Output the (x, y) coordinate of the center of the cell containing the given text.  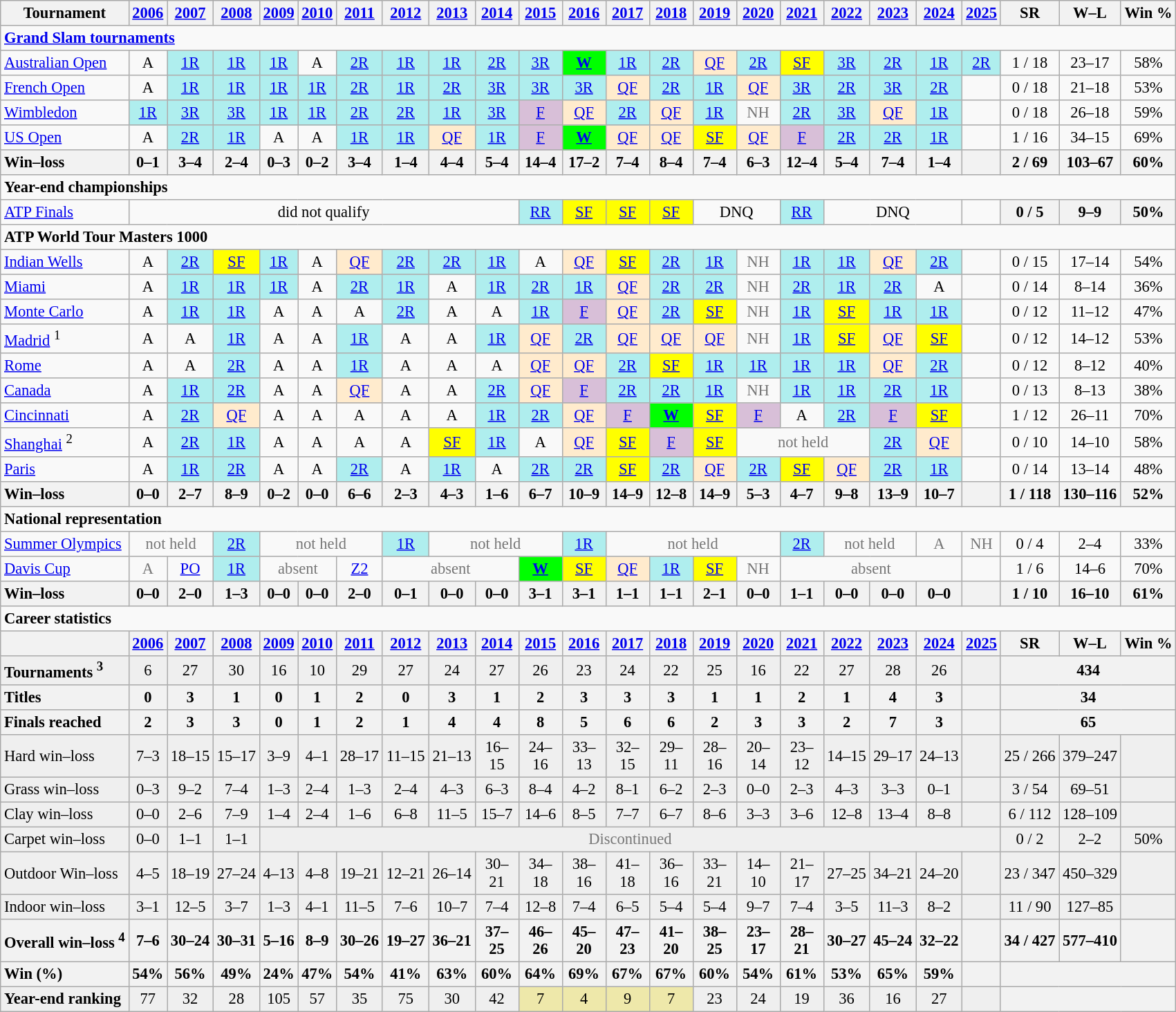
ATP World Tour Masters 1000 (588, 237)
30–24 (191, 941)
7–7 (628, 814)
Indoor win–loss (65, 907)
Miami (65, 287)
1 / 118 (1029, 494)
63% (452, 974)
2–1 (715, 594)
PO (191, 569)
25 / 266 (1029, 756)
37–25 (496, 941)
Australian Open (65, 63)
77 (148, 999)
9 (628, 999)
13–14 (1090, 469)
27–25 (846, 873)
24–13 (939, 756)
9–2 (191, 789)
15–17 (236, 756)
Grand Slam tournaments (588, 38)
26–18 (1090, 113)
45–20 (584, 941)
41–20 (671, 941)
6–6 (360, 494)
34–18 (541, 873)
Year-end championships (588, 187)
38–16 (584, 873)
75 (405, 999)
4–8 (317, 873)
8–12 (1090, 366)
Rome (65, 366)
9–7 (758, 907)
Titles (65, 697)
7–3 (148, 756)
14–15 (846, 756)
38–25 (715, 941)
130–116 (1090, 494)
12–21 (405, 873)
8–8 (939, 814)
8–5 (584, 814)
11–3 (893, 907)
13–9 (893, 494)
30–21 (496, 873)
29–11 (671, 756)
18–19 (191, 873)
32 (191, 999)
16–15 (496, 756)
56% (191, 974)
6–8 (405, 814)
12–5 (191, 907)
64% (541, 974)
Wimbledon (65, 113)
12–4 (802, 162)
450–329 (1090, 873)
21–18 (1090, 88)
0 / 2 (1029, 839)
5–16 (279, 941)
2 / 69 (1029, 162)
47–23 (628, 941)
32–22 (939, 941)
US Open (65, 138)
35 (360, 999)
30–31 (236, 941)
127–85 (1090, 907)
28–21 (802, 941)
41–18 (628, 873)
30–27 (846, 941)
17–2 (584, 162)
1 / 12 (1029, 415)
36–21 (452, 941)
1 / 18 (1029, 63)
24% (279, 974)
0 / 15 (1029, 262)
46–26 (541, 941)
34–21 (893, 873)
5–3 (758, 494)
3 / 54 (1029, 789)
8–2 (939, 907)
6–5 (628, 907)
65 (1088, 722)
45–24 (893, 941)
8–1 (628, 789)
33–13 (584, 756)
34 (1088, 697)
8–6 (715, 814)
10 (317, 671)
Paris (65, 469)
52% (1148, 494)
Year-end ranking (65, 999)
36–16 (671, 873)
ATP Finals (65, 212)
Carpet win–loss (65, 839)
14–12 (1090, 339)
3–9 (279, 756)
105 (279, 999)
8 (541, 722)
2–2 (1090, 839)
34 / 427 (1029, 941)
1 / 16 (1029, 138)
24–16 (541, 756)
16–10 (1090, 594)
21–17 (802, 873)
28–16 (715, 756)
19–27 (405, 941)
Z2 (360, 569)
33% (1148, 544)
Finals reached (65, 722)
National representation (588, 519)
4–7 (802, 494)
4–2 (584, 789)
3–5 (846, 907)
26–14 (452, 873)
3–7 (236, 907)
13–4 (893, 814)
6 / 112 (1029, 814)
1 / 10 (1029, 594)
30–26 (360, 941)
7–9 (236, 814)
103–67 (1090, 162)
did not qualify (324, 212)
27–24 (236, 873)
379–247 (1090, 756)
69–51 (1090, 789)
40% (1148, 366)
38% (1148, 391)
577–410 (1090, 941)
Outdoor Win–loss (65, 873)
11–15 (405, 756)
4–5 (148, 873)
0 / 13 (1029, 391)
0 / 10 (1029, 442)
26–11 (1090, 415)
49% (236, 974)
34–15 (1090, 138)
65% (893, 974)
Cincinnati (65, 415)
19–21 (360, 873)
Summer Olympics (65, 544)
18–15 (191, 756)
Tournament (65, 13)
2–6 (191, 814)
Shanghai 2 (65, 442)
6–2 (671, 789)
23–12 (802, 756)
14–4 (541, 162)
23 / 347 (1029, 873)
Madrid 1 (65, 339)
5 (584, 722)
9–8 (846, 494)
17–14 (1090, 262)
10–9 (584, 494)
24–20 (939, 873)
20–14 (758, 756)
Career statistics (588, 619)
57 (317, 999)
36% (1148, 287)
3–6 (802, 814)
29 (360, 671)
15–7 (496, 814)
0 / 4 (1029, 544)
25 (715, 671)
8–14 (1090, 287)
29–17 (893, 756)
0 / 5 (1029, 212)
36 (846, 999)
Indian Wells (65, 262)
Grass win–loss (65, 789)
4–4 (452, 162)
Canada (65, 391)
4–13 (279, 873)
1 / 6 (1029, 569)
Monte Carlo (65, 312)
Davis Cup (65, 569)
Overall win–loss 4 (65, 941)
434 (1088, 671)
8–13 (1090, 391)
2–7 (191, 494)
128–109 (1090, 814)
41% (405, 974)
Win (%) (65, 974)
32–15 (628, 756)
48% (1148, 469)
33–21 (715, 873)
9–9 (1090, 212)
Hard win–loss (65, 756)
11–12 (1090, 312)
19 (802, 999)
28–17 (360, 756)
Discontinued (630, 839)
French Open (65, 88)
Tournaments 3 (65, 671)
11 / 90 (1029, 907)
Clay win–loss (65, 814)
21–13 (452, 756)
42 (496, 999)
